Locate the cell with the specified text and output its [x, y] center coordinate. 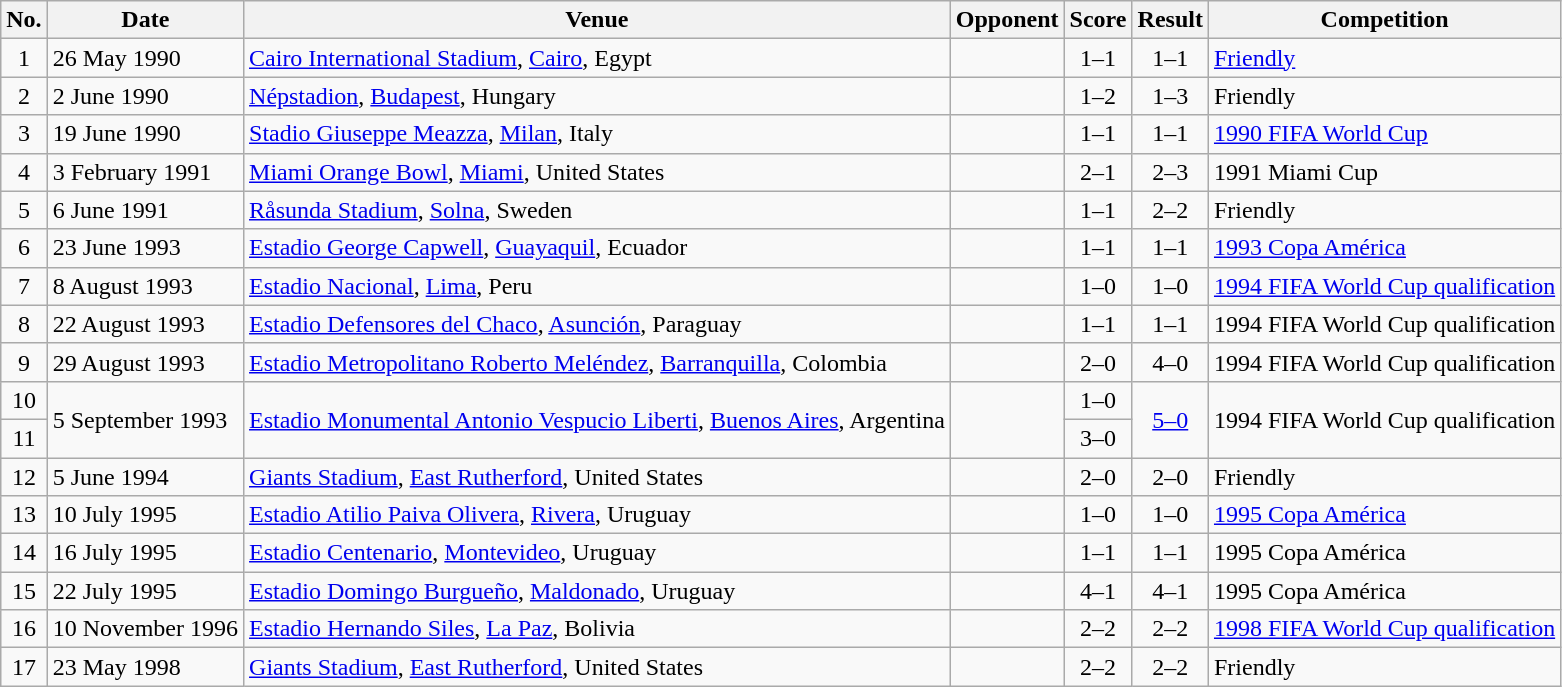
Estadio Monumental Antonio Vespucio Liberti, Buenos Aires, Argentina [598, 419]
11 [24, 438]
Opponent [1007, 20]
Estadio Centenario, Montevideo, Uruguay [598, 553]
8 [24, 324]
Stadio Giuseppe Meazza, Milan, Italy [598, 134]
1–3 [1170, 96]
29 August 1993 [145, 362]
Estadio Nacional, Lima, Peru [598, 286]
1991 Miami Cup [1384, 172]
Estadio George Capwell, Guayaquil, Ecuador [598, 248]
Date [145, 20]
12 [24, 477]
2–3 [1170, 172]
1 [24, 58]
22 July 1995 [145, 591]
Result [1170, 20]
23 June 1993 [145, 248]
16 [24, 629]
26 May 1990 [145, 58]
Cairo International Stadium, Cairo, Egypt [598, 58]
Competition [1384, 20]
Estadio Metropolitano Roberto Meléndez, Barranquilla, Colombia [598, 362]
8 August 1993 [145, 286]
6 [24, 248]
Miami Orange Bowl, Miami, United States [598, 172]
Népstadion, Budapest, Hungary [598, 96]
Råsunda Stadium, Solna, Sweden [598, 210]
Estadio Domingo Burgueño, Maldonado, Uruguay [598, 591]
10 [24, 400]
2 June 1990 [145, 96]
3 February 1991 [145, 172]
1998 FIFA World Cup qualification [1384, 629]
1–2 [1098, 96]
4–0 [1170, 362]
Venue [598, 20]
10 November 1996 [145, 629]
15 [24, 591]
23 May 1998 [145, 667]
4 [24, 172]
2 [24, 96]
1990 FIFA World Cup [1384, 134]
19 June 1990 [145, 134]
5 June 1994 [145, 477]
3 [24, 134]
1993 Copa América [1384, 248]
14 [24, 553]
5 [24, 210]
16 July 1995 [145, 553]
17 [24, 667]
6 June 1991 [145, 210]
9 [24, 362]
Score [1098, 20]
Estadio Defensores del Chaco, Asunción, Paraguay [598, 324]
5 September 1993 [145, 419]
Estadio Atilio Paiva Olivera, Rivera, Uruguay [598, 515]
22 August 1993 [145, 324]
Estadio Hernando Siles, La Paz, Bolivia [598, 629]
7 [24, 286]
10 July 1995 [145, 515]
3–0 [1098, 438]
5–0 [1170, 419]
No. [24, 20]
13 [24, 515]
2–1 [1098, 172]
